Identify which cell holds the provided text, then report its (X, Y) central coordinate. 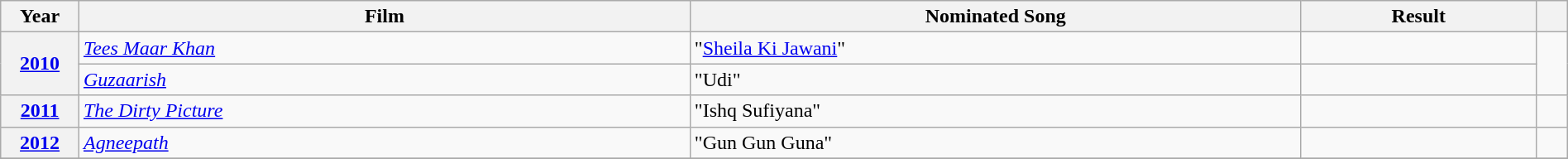
2010 (40, 64)
The Dirty Picture (384, 111)
Agneepath (384, 142)
"Gun Gun Guna" (996, 142)
Year (40, 17)
Tees Maar Khan (384, 48)
Guzaarish (384, 79)
"Sheila Ki Jawani" (996, 48)
Nominated Song (996, 17)
Result (1418, 17)
2011 (40, 111)
Film (384, 17)
"Ishq Sufiyana" (996, 111)
2012 (40, 142)
"Udi" (996, 79)
